From the cell containing the given text, extract its center point as [x, y] coordinate. 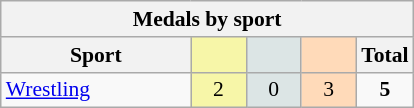
2 [218, 90]
Wrestling [96, 90]
Total [384, 55]
5 [384, 90]
0 [274, 90]
3 [328, 90]
Medals by sport [208, 19]
Sport [96, 55]
